Determine the (x, y) coordinate at the center of the cell enclosing the given text.  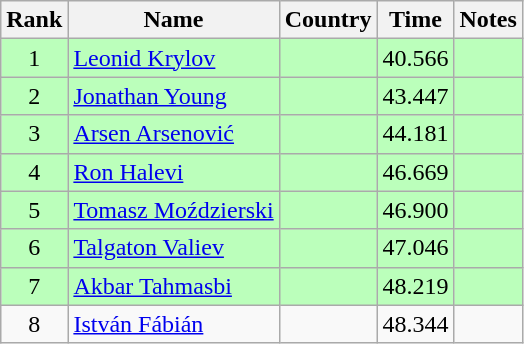
5 (34, 210)
Arsen Arsenović (174, 134)
44.181 (416, 134)
4 (34, 172)
Name (174, 20)
40.566 (416, 58)
Jonathan Young (174, 96)
Time (416, 20)
István Fábián (174, 324)
3 (34, 134)
Country (328, 20)
47.046 (416, 248)
8 (34, 324)
43.447 (416, 96)
46.900 (416, 210)
Talgaton Valiev (174, 248)
Leonid Krylov (174, 58)
7 (34, 286)
2 (34, 96)
1 (34, 58)
6 (34, 248)
46.669 (416, 172)
Akbar Tahmasbi (174, 286)
Rank (34, 20)
48.219 (416, 286)
Notes (488, 20)
Tomasz Moździerski (174, 210)
48.344 (416, 324)
Ron Halevi (174, 172)
